Detect which cell encompasses the target text, then output its (X, Y) center coordinate. 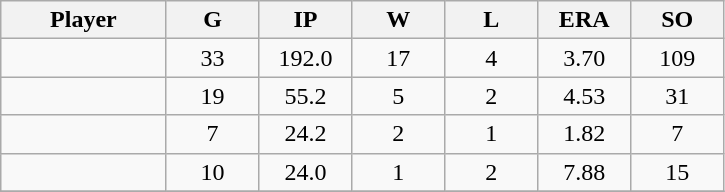
3.70 (584, 58)
33 (212, 58)
55.2 (306, 96)
24.2 (306, 134)
24.0 (306, 172)
109 (678, 58)
19 (212, 96)
31 (678, 96)
4 (492, 58)
7.88 (584, 172)
ERA (584, 20)
Player (84, 20)
L (492, 20)
17 (398, 58)
192.0 (306, 58)
4.53 (584, 96)
5 (398, 96)
SO (678, 20)
IP (306, 20)
10 (212, 172)
W (398, 20)
1.82 (584, 134)
15 (678, 172)
G (212, 20)
